From the cell containing the given text, extract its center point as [X, Y] coordinate. 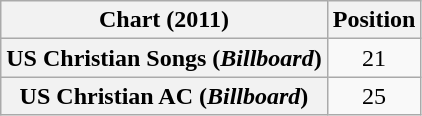
Chart (2011) [164, 20]
Position [374, 20]
25 [374, 96]
21 [374, 58]
US Christian Songs (Billboard) [164, 58]
US Christian AC (Billboard) [164, 96]
